Determine the (X, Y) coordinate at the center of the cell enclosing the given text.  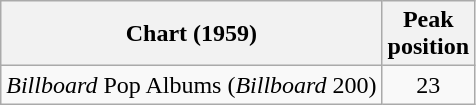
Peakposition (428, 34)
23 (428, 85)
Chart (1959) (192, 34)
Billboard Pop Albums (Billboard 200) (192, 85)
